Capture the cell that displays the provided text and extract its (X, Y) central coordinate. 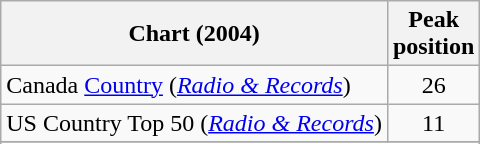
11 (433, 123)
26 (433, 85)
US Country Top 50 (Radio & Records) (194, 123)
Peakposition (433, 34)
Canada Country (Radio & Records) (194, 85)
Chart (2004) (194, 34)
